Determine the [x, y] coordinate at the center of the cell enclosing the given text.  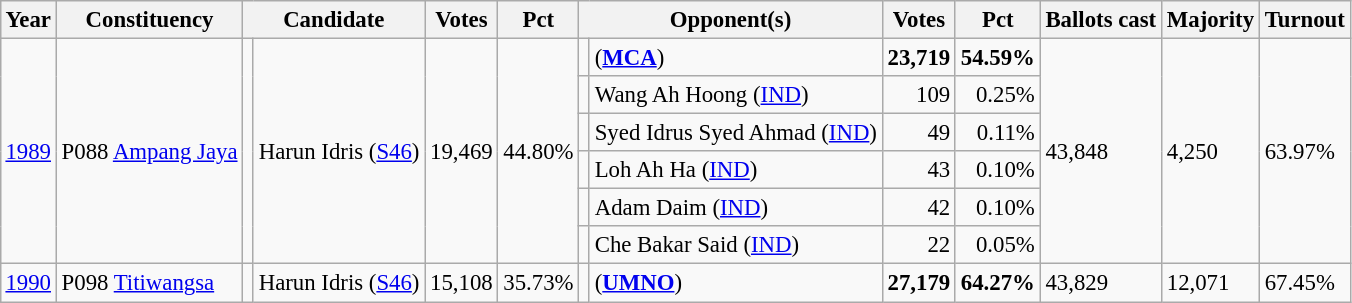
12,071 [1210, 283]
19,469 [462, 151]
0.11% [998, 133]
49 [918, 133]
(UMNO) [736, 283]
15,108 [462, 283]
109 [918, 95]
Year [28, 20]
43,829 [1100, 283]
27,179 [918, 283]
43,848 [1100, 151]
4,250 [1210, 151]
Syed Idrus Syed Ahmad (IND) [736, 133]
22 [918, 245]
Turnout [1304, 20]
43 [918, 170]
Wang Ah Hoong (IND) [736, 95]
64.27% [998, 283]
23,719 [918, 57]
P088 Ampang Jaya [150, 151]
63.97% [1304, 151]
1989 [28, 151]
Che Bakar Said (IND) [736, 245]
Opponent(s) [730, 20]
0.25% [998, 95]
44.80% [538, 151]
1990 [28, 283]
54.59% [998, 57]
Candidate [334, 20]
Constituency [150, 20]
67.45% [1304, 283]
Adam Daim (IND) [736, 208]
0.05% [998, 245]
42 [918, 208]
Loh Ah Ha (IND) [736, 170]
35.73% [538, 283]
P098 Titiwangsa [150, 283]
Majority [1210, 20]
Ballots cast [1100, 20]
(MCA) [736, 57]
